Scan for the cell matching the given text and deliver its (X, Y) coordinate at center. 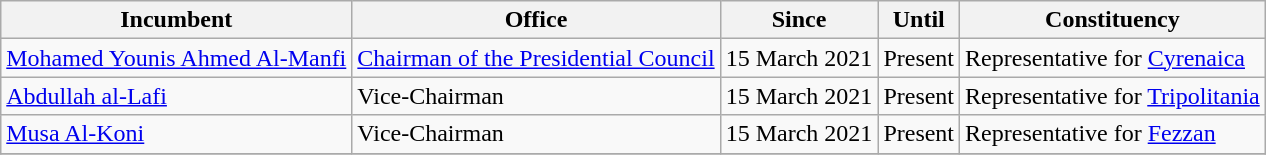
Representative for Fezzan (1113, 134)
Mohamed Younis Ahmed Al-Manfi (176, 58)
Representative for Cyrenaica (1113, 58)
Chairman of the Presidential Council (536, 58)
Constituency (1113, 20)
Office (536, 20)
Until (919, 20)
Musa Al-Koni (176, 134)
Abdullah al-Lafi (176, 96)
Since (799, 20)
Incumbent (176, 20)
Representative for Tripolitania (1113, 96)
